Determine the [X, Y] coordinate at the center of the cell enclosing the given text.  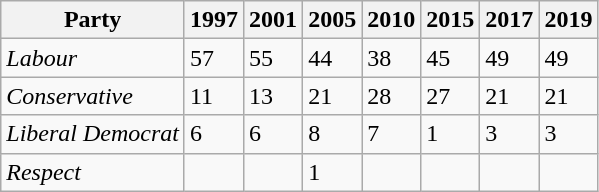
45 [450, 58]
27 [450, 96]
28 [392, 96]
Liberal Democrat [93, 134]
57 [214, 58]
55 [274, 58]
Party [93, 20]
11 [214, 96]
38 [392, 58]
2010 [392, 20]
13 [274, 96]
44 [332, 58]
Conservative [93, 96]
8 [332, 134]
Respect [93, 172]
7 [392, 134]
1997 [214, 20]
2005 [332, 20]
2019 [568, 20]
2017 [510, 20]
2001 [274, 20]
2015 [450, 20]
Labour [93, 58]
